Pinpoint the cell where the given text exists, returning its [x, y] midpoint coordinate. 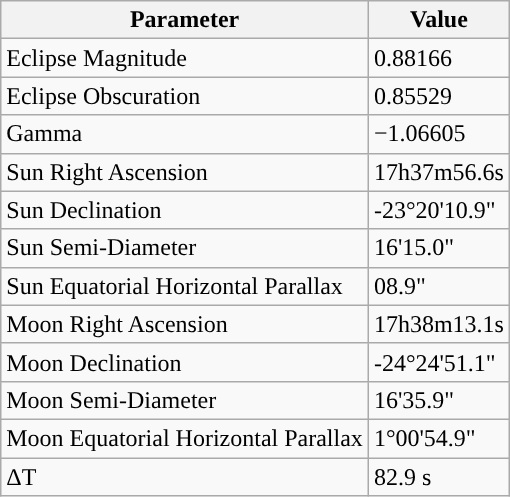
1°00'54.9" [438, 438]
0.88166 [438, 58]
Moon Equatorial Horizontal Parallax [185, 438]
Sun Semi-Diameter [185, 248]
17h38m13.1s [438, 324]
0.85529 [438, 96]
−1.06605 [438, 134]
Eclipse Magnitude [185, 58]
Eclipse Obscuration [185, 96]
Sun Declination [185, 210]
17h37m56.6s [438, 172]
ΔT [185, 477]
Gamma [185, 134]
-23°20'10.9" [438, 210]
Parameter [185, 20]
Sun Right Ascension [185, 172]
82.9 s [438, 477]
16'35.9" [438, 400]
16'15.0" [438, 248]
-24°24'51.1" [438, 362]
08.9" [438, 286]
Moon Right Ascension [185, 324]
Value [438, 20]
Sun Equatorial Horizontal Parallax [185, 286]
Moon Semi-Diameter [185, 400]
Moon Declination [185, 362]
